Detect which cell encompasses the target text, then output its [X, Y] center coordinate. 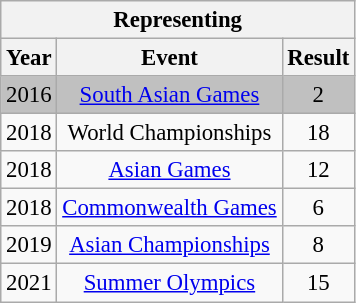
World Championships [170, 133]
6 [318, 208]
Event [170, 58]
2021 [29, 283]
Asian Championships [170, 245]
Commonwealth Games [170, 208]
Year [29, 58]
2019 [29, 245]
2016 [29, 95]
Asian Games [170, 170]
15 [318, 283]
Representing [178, 20]
2 [318, 95]
South Asian Games [170, 95]
18 [318, 133]
Result [318, 58]
8 [318, 245]
12 [318, 170]
Summer Olympics [170, 283]
